Find where the given text appears and provide that cell's center as (x, y) coordinate. 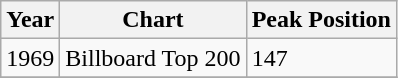
Peak Position (321, 20)
Chart (153, 20)
Billboard Top 200 (153, 58)
Year (30, 20)
1969 (30, 58)
147 (321, 58)
